Extract the [x, y] coordinate from the center of the cell holding the provided text.  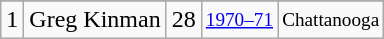
Chattanooga [331, 20]
28 [184, 20]
Greg Kinman [95, 20]
1 [12, 20]
1970–71 [239, 20]
